Extract the [x, y] coordinate from the center of the cell holding the provided text.  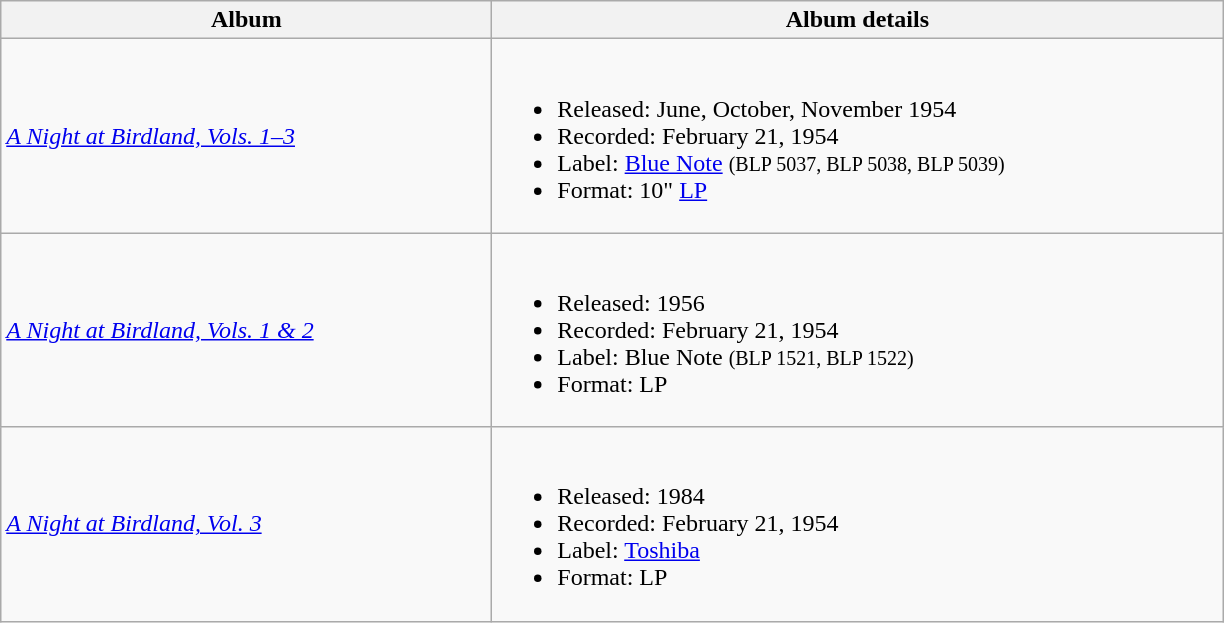
Released: 1956Recorded: February 21, 1954Label: Blue Note (BLP 1521, BLP 1522)Format: LP [858, 330]
Released: 1984Recorded: February 21, 1954Label: ToshibaFormat: LP [858, 524]
Album [246, 20]
Released: June, October, November 1954Recorded: February 21, 1954Label: Blue Note (BLP 5037, BLP 5038, BLP 5039)Format: 10" LP [858, 136]
A Night at Birdland, Vols. 1–3 [246, 136]
Album details [858, 20]
A Night at Birdland, Vols. 1 & 2 [246, 330]
A Night at Birdland, Vol. 3 [246, 524]
